Locate the cell with the specified text and output its [X, Y] center coordinate. 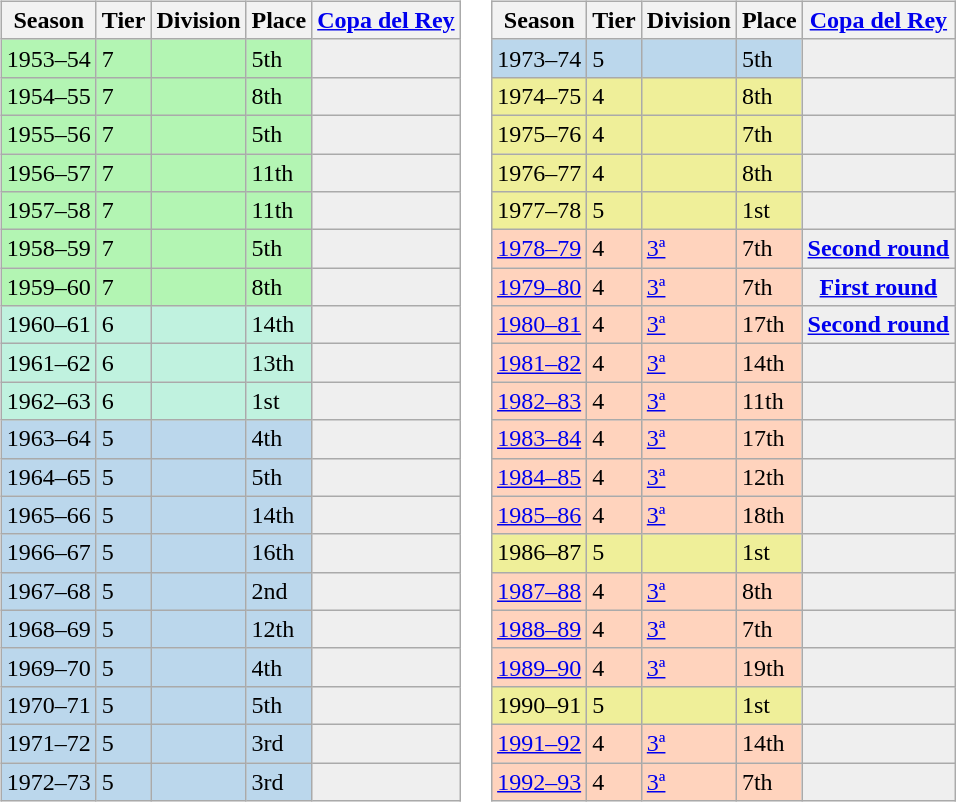
1980–81 [540, 325]
1964–65 [48, 477]
1962–63 [48, 401]
16th [279, 553]
1970–71 [48, 705]
1965–66 [48, 515]
1990–91 [540, 705]
1991–92 [540, 743]
1976–77 [540, 173]
1989–90 [540, 667]
1987–88 [540, 591]
First round [878, 287]
1981–82 [540, 363]
1972–73 [48, 781]
1986–87 [540, 553]
1985–86 [540, 515]
1956–57 [48, 173]
1984–85 [540, 477]
1958–59 [48, 249]
1966–67 [48, 553]
1977–78 [540, 211]
1967–68 [48, 591]
1992–93 [540, 781]
1982–83 [540, 401]
1963–64 [48, 439]
13th [279, 363]
1961–62 [48, 363]
1954–55 [48, 96]
2nd [279, 591]
18th [769, 515]
19th [769, 667]
1969–70 [48, 667]
1978–79 [540, 249]
1968–69 [48, 629]
1973–74 [540, 58]
1979–80 [540, 287]
1971–72 [48, 743]
1955–56 [48, 134]
1974–75 [540, 96]
1988–89 [540, 629]
1960–61 [48, 325]
1959–60 [48, 287]
1957–58 [48, 211]
1975–76 [540, 134]
1983–84 [540, 439]
1953–54 [48, 58]
